Return the (X, Y) coordinate for the center point of the cell that contains the specified text.  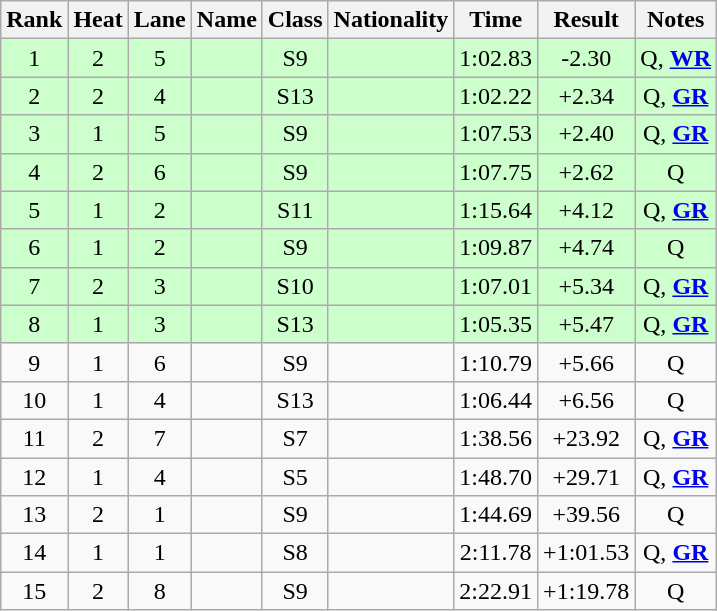
Rank (34, 20)
+1:19.78 (586, 591)
9 (34, 362)
14 (34, 553)
+4.12 (586, 210)
+29.71 (586, 477)
Name (226, 20)
S7 (295, 438)
Lane (160, 20)
Time (496, 20)
1:10.79 (496, 362)
1:07.75 (496, 172)
11 (34, 438)
S8 (295, 553)
+6.56 (586, 400)
+2.34 (586, 96)
Q, WR (676, 58)
12 (34, 477)
Class (295, 20)
+5.66 (586, 362)
+5.47 (586, 324)
1:02.83 (496, 58)
+4.74 (586, 248)
13 (34, 515)
+2.40 (586, 134)
+1:01.53 (586, 553)
1:48.70 (496, 477)
+39.56 (586, 515)
1:38.56 (496, 438)
1:02.22 (496, 96)
1:06.44 (496, 400)
+2.62 (586, 172)
S5 (295, 477)
Heat (98, 20)
-2.30 (586, 58)
1:05.35 (496, 324)
Notes (676, 20)
1:15.64 (496, 210)
2:22.91 (496, 591)
1:07.53 (496, 134)
S10 (295, 286)
Result (586, 20)
+5.34 (586, 286)
+23.92 (586, 438)
1:07.01 (496, 286)
10 (34, 400)
S11 (295, 210)
15 (34, 591)
1:44.69 (496, 515)
1:09.87 (496, 248)
Nationality (391, 20)
2:11.78 (496, 553)
